Search for the cell housing the specified text and yield its (x, y) center coordinate. 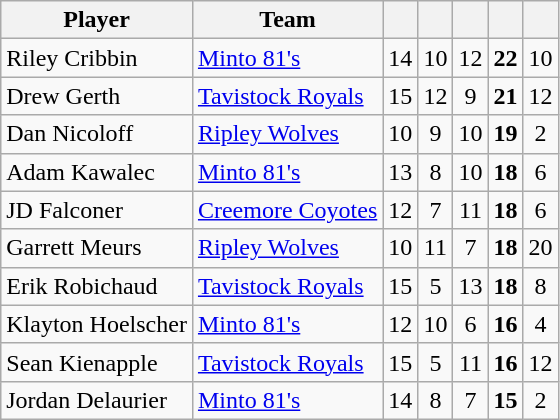
Adam Kawalec (97, 172)
19 (506, 134)
21 (506, 96)
JD Falconer (97, 210)
Klayton Hoelscher (97, 324)
Riley Cribbin (97, 58)
Player (97, 20)
22 (506, 58)
Sean Kienapple (97, 362)
Jordan Delaurier (97, 400)
Creemore Coyotes (287, 210)
Drew Gerth (97, 96)
20 (540, 248)
Garrett Meurs (97, 248)
Team (287, 20)
Erik Robichaud (97, 286)
4 (540, 324)
Dan Nicoloff (97, 134)
